From the cell containing the given text, extract its center point as [x, y] coordinate. 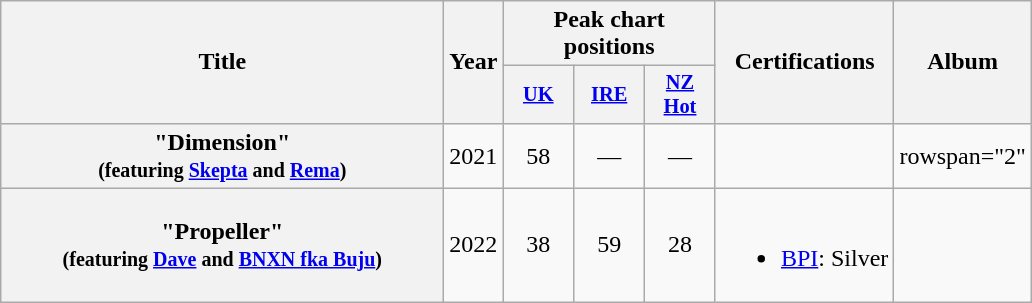
Year [474, 62]
Album [963, 62]
"Dimension"(featuring Skepta and Rema) [222, 156]
Peak chart positions [610, 34]
Certifications [804, 62]
IRE [610, 95]
28 [680, 246]
2021 [474, 156]
59 [610, 246]
rowspan="2" [963, 156]
38 [538, 246]
UK [538, 95]
NZHot [680, 95]
Title [222, 62]
2022 [474, 246]
BPI: Silver [804, 246]
"Propeller"(featuring Dave and BNXN fka Buju) [222, 246]
58 [538, 156]
